Extract the [x, y] coordinate from the center of the cell holding the provided text.  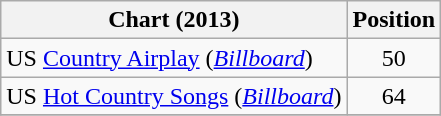
US Country Airplay (Billboard) [174, 58]
Chart (2013) [174, 20]
Position [394, 20]
US Hot Country Songs (Billboard) [174, 96]
64 [394, 96]
50 [394, 58]
